Return the (x, y) coordinate for the center point of the cell that contains the specified text.  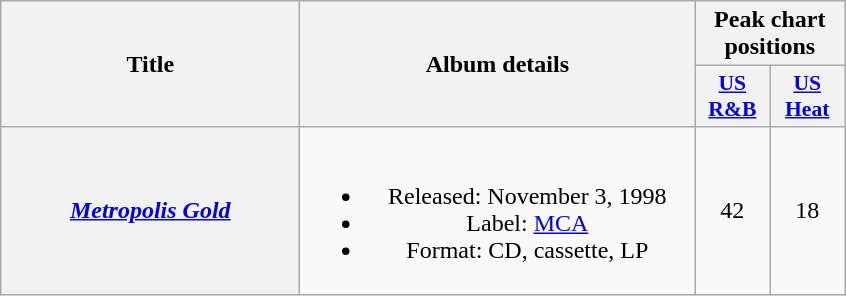
Title (150, 64)
Peak chart positions (770, 34)
42 (732, 210)
US R&B (732, 96)
Album details (498, 64)
Metropolis Gold (150, 210)
US Heat (808, 96)
Released: November 3, 1998Label: MCAFormat: CD, cassette, LP (498, 210)
18 (808, 210)
